Locate the cell with the specified text and output its [X, Y] center coordinate. 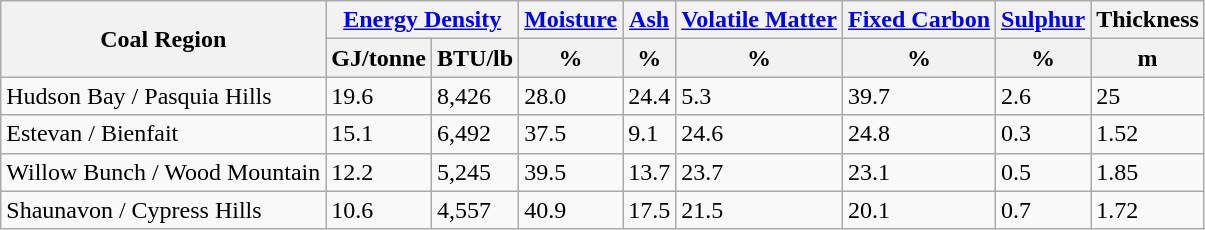
28.0 [571, 96]
23.1 [918, 172]
9.1 [650, 134]
20.1 [918, 210]
Energy Density [422, 20]
21.5 [760, 210]
19.6 [379, 96]
Willow Bunch / Wood Mountain [164, 172]
4,557 [476, 210]
8,426 [476, 96]
40.9 [571, 210]
2.6 [1044, 96]
15.1 [379, 134]
1.85 [1148, 172]
23.7 [760, 172]
24.6 [760, 134]
25 [1148, 96]
24.8 [918, 134]
5,245 [476, 172]
0.5 [1044, 172]
0.3 [1044, 134]
Shaunavon / Cypress Hills [164, 210]
m [1148, 58]
6,492 [476, 134]
5.3 [760, 96]
Volatile Matter [760, 20]
1.72 [1148, 210]
12.2 [379, 172]
BTU/lb [476, 58]
Fixed Carbon [918, 20]
0.7 [1044, 210]
Estevan / Bienfait [164, 134]
Thickness [1148, 20]
Hudson Bay / Pasquia Hills [164, 96]
37.5 [571, 134]
39.7 [918, 96]
GJ/tonne [379, 58]
24.4 [650, 96]
39.5 [571, 172]
13.7 [650, 172]
Coal Region [164, 39]
Ash [650, 20]
Sulphur [1044, 20]
17.5 [650, 210]
10.6 [379, 210]
1.52 [1148, 134]
Moisture [571, 20]
